Find where the given text appears and provide that cell's center as [X, Y] coordinate. 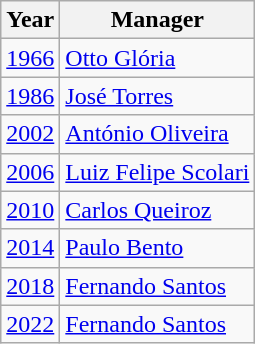
Luiz Felipe Scolari [158, 172]
2002 [30, 134]
Otto Glória [158, 58]
2022 [30, 324]
Year [30, 20]
1986 [30, 96]
2010 [30, 210]
2014 [30, 248]
2006 [30, 172]
Manager [158, 20]
1966 [30, 58]
José Torres [158, 96]
António Oliveira [158, 134]
2018 [30, 286]
Paulo Bento [158, 248]
Carlos Queiroz [158, 210]
